Identify which cell holds the provided text, then report its [x, y] central coordinate. 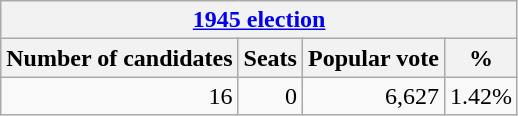
1.42% [480, 96]
% [480, 58]
16 [120, 96]
0 [270, 96]
1945 election [260, 20]
6,627 [373, 96]
Popular vote [373, 58]
Number of candidates [120, 58]
Seats [270, 58]
